Return the (x, y) coordinate for the center point of the cell that contains the specified text.  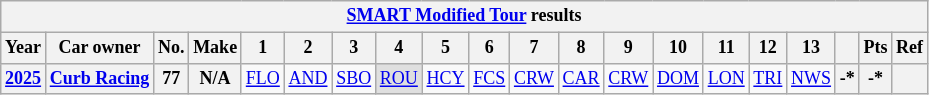
Pts (876, 48)
8 (581, 48)
FLO (262, 78)
N/A (216, 78)
Ref (910, 48)
1 (262, 48)
Year (24, 48)
7 (534, 48)
2025 (24, 78)
FCS (490, 78)
Curb Racing (99, 78)
TRI (768, 78)
Make (216, 48)
NWS (812, 78)
2 (308, 48)
AND (308, 78)
12 (768, 48)
11 (726, 48)
10 (678, 48)
CAR (581, 78)
SBO (354, 78)
ROU (398, 78)
6 (490, 48)
3 (354, 48)
5 (446, 48)
9 (628, 48)
Car owner (99, 48)
HCY (446, 78)
77 (172, 78)
13 (812, 48)
4 (398, 48)
SMART Modified Tour results (464, 16)
No. (172, 48)
DOM (678, 78)
LON (726, 78)
